Return (X, Y) of the center of cell containing provided text 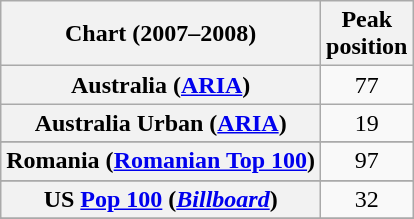
Peakposition (367, 34)
Australia Urban (ARIA) (161, 123)
32 (367, 199)
Chart (2007–2008) (161, 34)
77 (367, 85)
US Pop 100 (Billboard) (161, 199)
97 (367, 161)
Australia (ARIA) (161, 85)
19 (367, 123)
Romania (Romanian Top 100) (161, 161)
